Identify which cell holds the provided text, then report its (x, y) central coordinate. 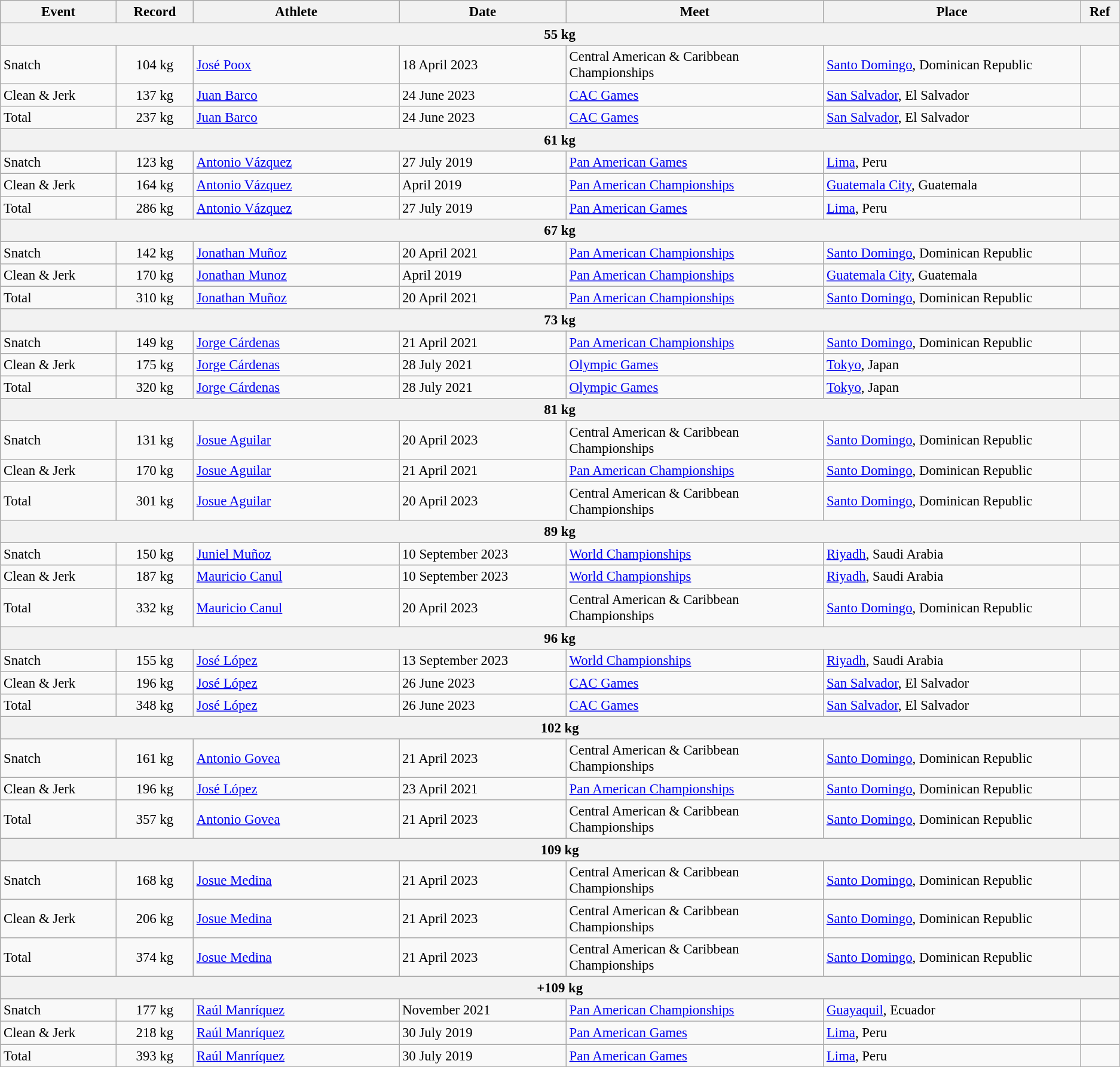
Meet (694, 12)
357 kg (154, 820)
81 kg (560, 410)
177 kg (154, 1010)
206 kg (154, 919)
23 April 2021 (483, 789)
Juniel Muñoz (296, 554)
13 September 2023 (483, 660)
73 kg (560, 320)
Event (59, 12)
55 kg (560, 35)
102 kg (560, 728)
109 kg (560, 850)
96 kg (560, 638)
149 kg (154, 342)
131 kg (154, 441)
374 kg (154, 957)
286 kg (154, 208)
161 kg (154, 759)
Date (483, 12)
320 kg (154, 387)
187 kg (154, 577)
Guayaquil, Ecuador (952, 1010)
+109 kg (560, 988)
164 kg (154, 185)
18 April 2023 (483, 65)
348 kg (154, 706)
142 kg (154, 253)
89 kg (560, 532)
310 kg (154, 298)
Place (952, 12)
104 kg (154, 65)
332 kg (154, 607)
Jonathan Munoz (296, 275)
123 kg (154, 163)
Record (154, 12)
61 kg (560, 140)
137 kg (154, 96)
Ref (1100, 12)
155 kg (154, 660)
237 kg (154, 118)
November 2021 (483, 1010)
175 kg (154, 365)
José Poox (296, 65)
301 kg (154, 502)
150 kg (154, 554)
Athlete (296, 12)
67 kg (560, 230)
393 kg (154, 1056)
218 kg (154, 1033)
168 kg (154, 881)
